Find where the given text appears and provide that cell's center as [X, Y] coordinate. 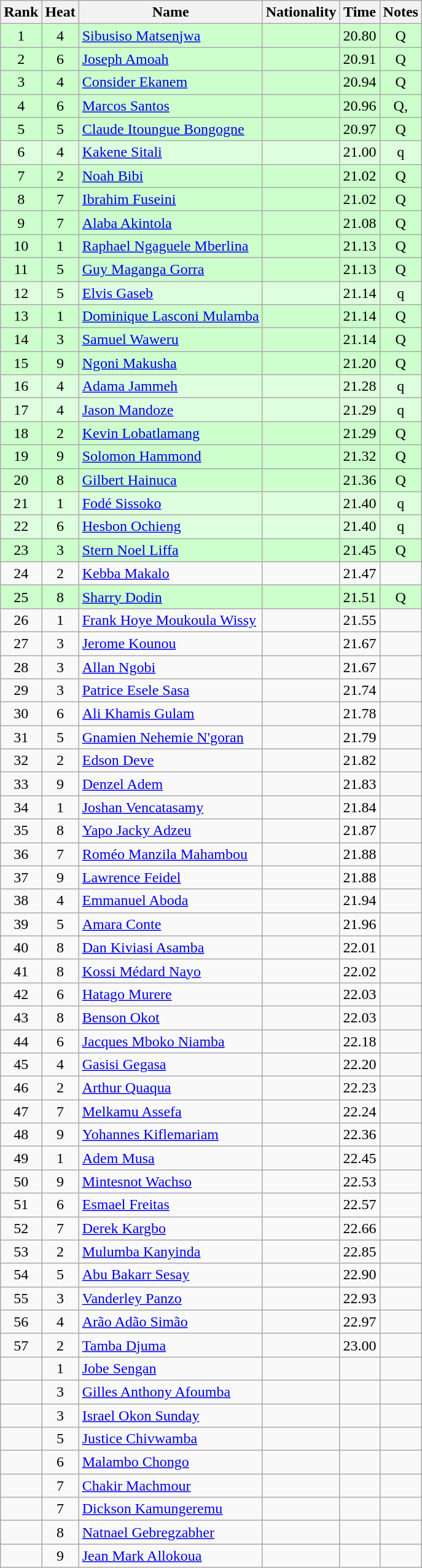
21.45 [360, 550]
Noah Bibi [171, 176]
27 [21, 643]
Yapo Jacky Adzeu [171, 831]
Notes [401, 12]
21.20 [360, 363]
23.00 [360, 1345]
Adama Jammeh [171, 386]
22.24 [360, 1111]
39 [21, 924]
Allan Ngobi [171, 667]
Ngoni Makusha [171, 363]
Mulumba Kanyinda [171, 1252]
45 [21, 1065]
21.83 [360, 784]
Guy Maganga Gorra [171, 269]
Esmael Freitas [171, 1205]
26 [21, 620]
55 [21, 1298]
21 [21, 503]
Chakir Machmour [171, 1486]
22.53 [360, 1182]
21.82 [360, 761]
Fodé Sissoko [171, 503]
11 [21, 269]
22.36 [360, 1135]
56 [21, 1322]
Rank [21, 12]
20.97 [360, 129]
Gasisi Gegasa [171, 1065]
Derek Kargbo [171, 1228]
21.28 [360, 386]
Marcos Santos [171, 106]
24 [21, 573]
Vanderley Panzo [171, 1298]
22.57 [360, 1205]
43 [21, 1017]
53 [21, 1252]
Amara Conte [171, 924]
Stern Noel Liffa [171, 550]
21.00 [360, 152]
20.91 [360, 59]
42 [21, 994]
21.55 [360, 620]
35 [21, 831]
47 [21, 1111]
Samuel Waweru [171, 340]
21.47 [360, 573]
31 [21, 737]
Abu Bakarr Sesay [171, 1275]
Kossi Médard Nayo [171, 971]
Raphael Ngaguele Mberlina [171, 246]
Gilbert Hainuca [171, 480]
22.02 [360, 971]
22.97 [360, 1322]
Jobe Sengan [171, 1368]
20 [21, 480]
Name [171, 12]
14 [21, 340]
34 [21, 807]
Sharry Dodin [171, 597]
21.36 [360, 480]
Justice Chivwamba [171, 1439]
40 [21, 947]
Natnael Gebregzabher [171, 1532]
Dan Kiviasi Asamba [171, 947]
Melkamu Assefa [171, 1111]
Alaba Akintola [171, 222]
50 [21, 1182]
Benson Okot [171, 1017]
28 [21, 667]
54 [21, 1275]
Frank Hoye Moukoula Wissy [171, 620]
41 [21, 971]
22.18 [360, 1041]
Consider Ekanem [171, 82]
Jerome Kounou [171, 643]
Jacques Mboko Niamba [171, 1041]
10 [21, 246]
Emmanuel Aboda [171, 901]
Dickson Kamungeremu [171, 1509]
20.96 [360, 106]
Arão Adão Simão [171, 1322]
Hatago Murere [171, 994]
Hesbon Ochieng [171, 527]
Jason Mandoze [171, 410]
37 [21, 877]
Malambo Chongo [171, 1462]
22.93 [360, 1298]
23 [21, 550]
22.90 [360, 1275]
13 [21, 316]
Edson Deve [171, 761]
12 [21, 293]
Heat [60, 12]
Arthur Quaqua [171, 1088]
22.01 [360, 947]
Israel Okon Sunday [171, 1415]
Lawrence Feidel [171, 877]
Claude Itoungue Bongogne [171, 129]
Kebba Makalo [171, 573]
16 [21, 386]
22.45 [360, 1158]
18 [21, 433]
36 [21, 854]
21.51 [360, 597]
15 [21, 363]
21.78 [360, 714]
Time [360, 12]
44 [21, 1041]
52 [21, 1228]
29 [21, 691]
Mintesnot Wachso [171, 1182]
Sibusiso Matsenjwa [171, 36]
19 [21, 457]
57 [21, 1345]
33 [21, 784]
21.74 [360, 691]
17 [21, 410]
Solomon Hammond [171, 457]
Jean Mark Allokoua [171, 1556]
20.94 [360, 82]
Roméo Manzila Mahambou [171, 854]
Gilles Anthony Afoumba [171, 1392]
25 [21, 597]
22 [21, 527]
Denzel Adem [171, 784]
51 [21, 1205]
38 [21, 901]
30 [21, 714]
Nationality [301, 12]
Kevin Lobatlamang [171, 433]
21.94 [360, 901]
21.32 [360, 457]
21.08 [360, 222]
Patrice Esele Sasa [171, 691]
Ibrahim Fuseini [171, 199]
Dominique Lasconi Mulamba [171, 316]
49 [21, 1158]
Gnamien Nehemie N'goran [171, 737]
22.66 [360, 1228]
22.85 [360, 1252]
Q, [401, 106]
22.23 [360, 1088]
Yohannes Kiflemariam [171, 1135]
32 [21, 761]
Joseph Amoah [171, 59]
22.20 [360, 1065]
46 [21, 1088]
Tamba Djuma [171, 1345]
Ali Khamis Gulam [171, 714]
21.84 [360, 807]
21.96 [360, 924]
Adem Musa [171, 1158]
Elvis Gaseb [171, 293]
Joshan Vencatasamy [171, 807]
20.80 [360, 36]
48 [21, 1135]
21.79 [360, 737]
21.87 [360, 831]
Kakene Sitali [171, 152]
